Capture the cell that displays the provided text and extract its [x, y] central coordinate. 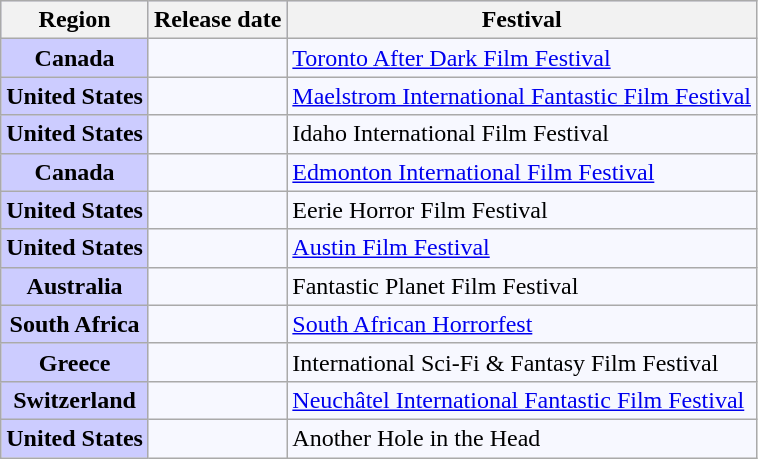
International Sci-Fi & Fantasy Film Festival [522, 362]
Australia [75, 286]
Idaho International Film Festival [522, 134]
Maelstrom International Fantastic Film Festival [522, 96]
Switzerland [75, 400]
Eerie Horror Film Festival [522, 210]
Greece [75, 362]
Neuchâtel International Fantastic Film Festival [522, 400]
Austin Film Festival [522, 248]
Festival [522, 20]
South African Horrorfest [522, 324]
Another Hole in the Head [522, 438]
South Africa [75, 324]
Region [75, 20]
Fantastic Planet Film Festival [522, 286]
Release date [217, 20]
Toronto After Dark Film Festival [522, 58]
Edmonton International Film Festival [522, 172]
